From the cell containing the given text, extract its center point as (X, Y) coordinate. 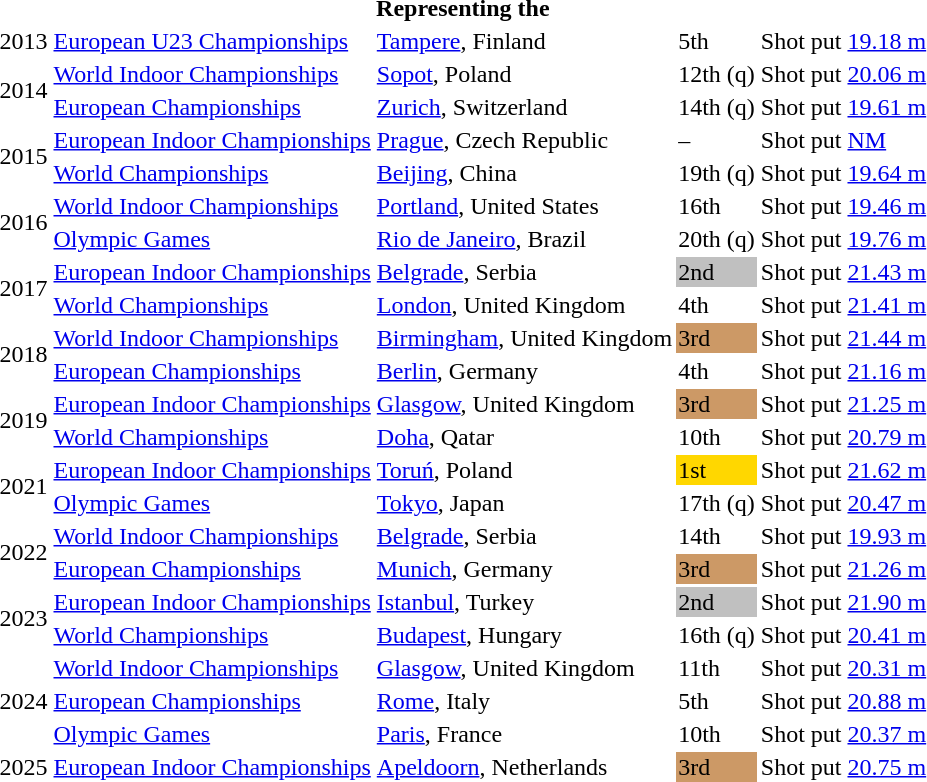
12th (q) (717, 74)
Istanbul, Turkey (524, 602)
Beijing, China (524, 173)
Rio de Janeiro, Brazil (524, 239)
Prague, Czech Republic (524, 140)
Munich, Germany (524, 569)
Doha, Qatar (524, 437)
Berlin, Germany (524, 371)
Toruń, Poland (524, 470)
Portland, United States (524, 206)
Sopot, Poland (524, 74)
14th (717, 536)
1st (717, 470)
London, United Kingdom (524, 305)
European U23 Championships (212, 41)
Rome, Italy (524, 701)
Budapest, Hungary (524, 635)
Zurich, Switzerland (524, 107)
19th (q) (717, 173)
11th (717, 668)
Tampere, Finland (524, 41)
20th (q) (717, 239)
Apeldoorn, Netherlands (524, 767)
Birmingham, United Kingdom (524, 338)
17th (q) (717, 503)
– (717, 140)
16th (717, 206)
16th (q) (717, 635)
Tokyo, Japan (524, 503)
Paris, France (524, 734)
14th (q) (717, 107)
